For the text-containing cell, return its midpoint in (x, y) coordinate format. 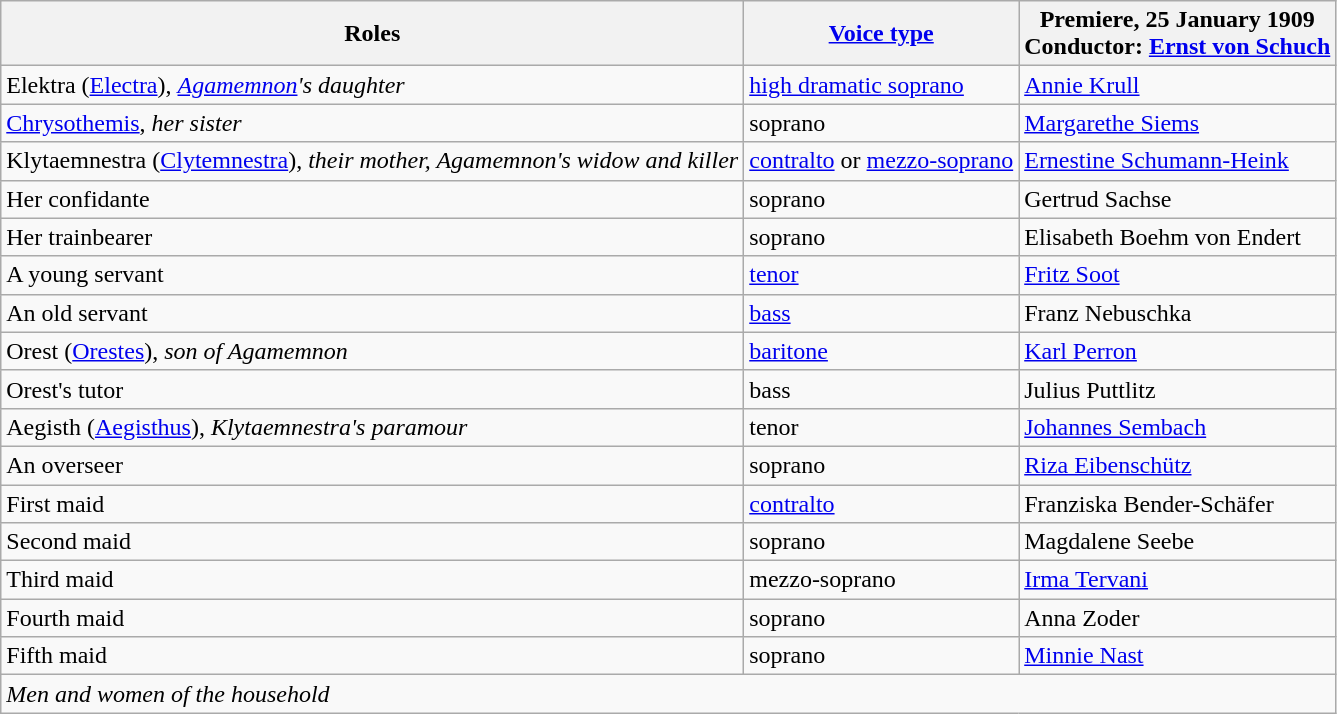
Premiere, 25 January 1909Conductor: Ernst von Schuch (1178, 34)
Annie Krull (1178, 85)
Orest's tutor (372, 389)
Karl Perron (1178, 351)
Minnie Nast (1178, 656)
Her confidante (372, 199)
baritone (882, 351)
Klytaemnestra (Clytemnestra), their mother, Agamemnon's widow and killer (372, 161)
Franz Nebuschka (1178, 313)
Irma Tervani (1178, 580)
Chrysothemis, her sister (372, 123)
Men and women of the household (668, 694)
A young servant (372, 275)
Second maid (372, 542)
Third maid (372, 580)
Voice type (882, 34)
Fourth maid (372, 618)
Gertrud Sachse (1178, 199)
Riza Eibenschütz (1178, 465)
An overseer (372, 465)
Ernestine Schumann-Heink (1178, 161)
high dramatic soprano (882, 85)
An old servant (372, 313)
Orest (Orestes), son of Agamemnon (372, 351)
Roles (372, 34)
Elisabeth Boehm von Endert (1178, 237)
Margarethe Siems (1178, 123)
Franziska Bender-Schäfer (1178, 503)
contralto (882, 503)
Her trainbearer (372, 237)
Elektra (Electra), Agamemnon's daughter (372, 85)
Aegisth (Aegisthus), Klytaemnestra's paramour (372, 427)
First maid (372, 503)
mezzo-soprano (882, 580)
Magdalene Seebe (1178, 542)
Fifth maid (372, 656)
Anna Zoder (1178, 618)
Johannes Sembach (1178, 427)
contralto or mezzo-soprano (882, 161)
Fritz Soot (1178, 275)
Julius Puttlitz (1178, 389)
